Extract the [X, Y] coordinate from the center of the cell holding the provided text.  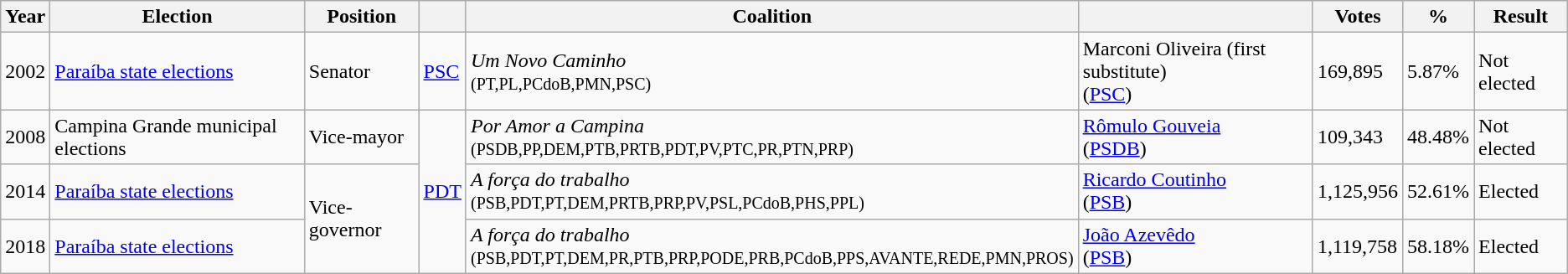
169,895 [1357, 71]
Rômulo Gouveia(PSDB) [1195, 137]
1,125,956 [1357, 191]
PDT [442, 191]
A força do trabalho(PSB,PDT,PT,DEM,PRTB,PRP,PV,PSL,PCdoB,PHS,PPL) [772, 191]
1,119,758 [1357, 246]
Marconi Oliveira (first substitute)(PSC) [1195, 71]
João Azevêdo(PSB) [1195, 246]
Campina Grande municipal elections [178, 137]
Coalition [772, 17]
Vice-governor [362, 219]
5.87% [1439, 71]
Ricardo Coutinho(PSB) [1195, 191]
52.61% [1439, 191]
Position [362, 17]
2008 [25, 137]
% [1439, 17]
2018 [25, 246]
Senator [362, 71]
A força do trabalho(PSB,PDT,PT,DEM,PR,PTB,PRP,PODE,PRB,PCdoB,PPS,AVANTE,REDE,PMN,PROS) [772, 246]
Result [1521, 17]
Vice-mayor [362, 137]
Por Amor a Campina(PSDB,PP,DEM,PTB,PRTB,PDT,PV,PTC,PR,PTN,PRP) [772, 137]
PSC [442, 71]
Election [178, 17]
48.48% [1439, 137]
58.18% [1439, 246]
Votes [1357, 17]
109,343 [1357, 137]
Um Novo Caminho(PT,PL,PCdoB,PMN,PSC) [772, 71]
Year [25, 17]
2014 [25, 191]
2002 [25, 71]
